Output the (x, y) coordinate of the center of the cell containing the given text.  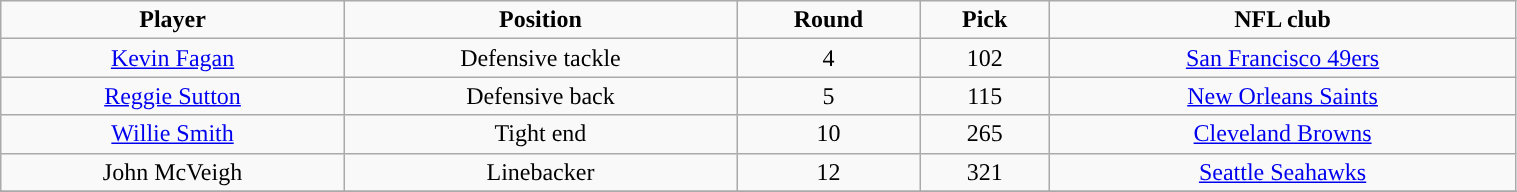
321 (984, 172)
Round (829, 20)
Seattle Seahawks (1282, 172)
Tight end (540, 134)
Defensive back (540, 96)
Position (540, 20)
Pick (984, 20)
Player (173, 20)
San Francisco 49ers (1282, 58)
12 (829, 172)
Defensive tackle (540, 58)
Willie Smith (173, 134)
Cleveland Browns (1282, 134)
265 (984, 134)
NFL club (1282, 20)
5 (829, 96)
John McVeigh (173, 172)
Kevin Fagan (173, 58)
102 (984, 58)
Reggie Sutton (173, 96)
10 (829, 134)
4 (829, 58)
New Orleans Saints (1282, 96)
115 (984, 96)
Linebacker (540, 172)
